Scan for the cell matching the given text and deliver its [X, Y] coordinate at center. 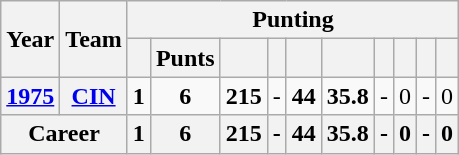
Team [94, 39]
Punting [292, 20]
1975 [30, 96]
Career [64, 134]
Punts [185, 58]
CIN [94, 96]
Year [30, 39]
